Search for the cell housing the specified text and yield its [X, Y] center coordinate. 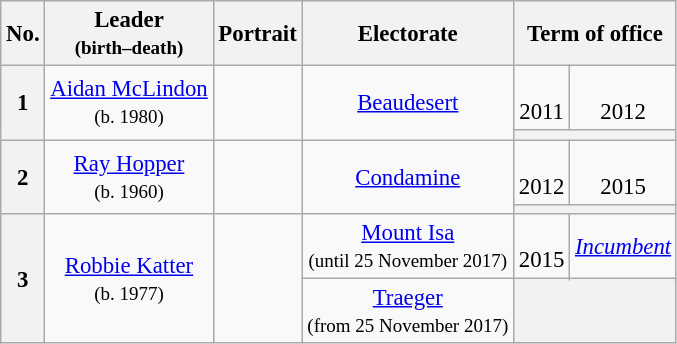
3 [23, 278]
1 [23, 103]
2011 [542, 98]
Mount Isa(until 25 November 2017) [408, 246]
Leader(birth–death) [129, 34]
Electorate [408, 34]
No. [23, 34]
Incumbent [624, 246]
Condamine [408, 177]
Traeger(from 25 November 2017) [408, 312]
Term of office [596, 34]
Aidan McLindon(b. 1980) [129, 103]
Robbie Katter(b. 1977) [129, 278]
Beaudesert [408, 103]
Ray Hopper(b. 1960) [129, 177]
Portrait [258, 34]
2 [23, 177]
